Extract the [x, y] coordinate from the center of the cell holding the provided text.  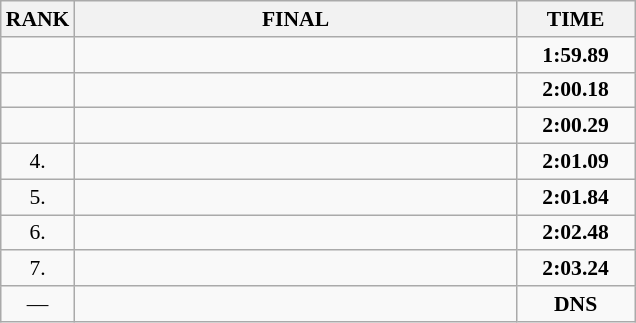
2:00.29 [576, 126]
4. [38, 162]
2:02.48 [576, 233]
2:01.84 [576, 197]
2:03.24 [576, 269]
5. [38, 197]
FINAL [295, 19]
7. [38, 269]
TIME [576, 19]
RANK [38, 19]
1:59.89 [576, 55]
2:00.18 [576, 90]
2:01.09 [576, 162]
6. [38, 233]
— [38, 304]
DNS [576, 304]
